Capture the cell that displays the provided text and extract its (X, Y) central coordinate. 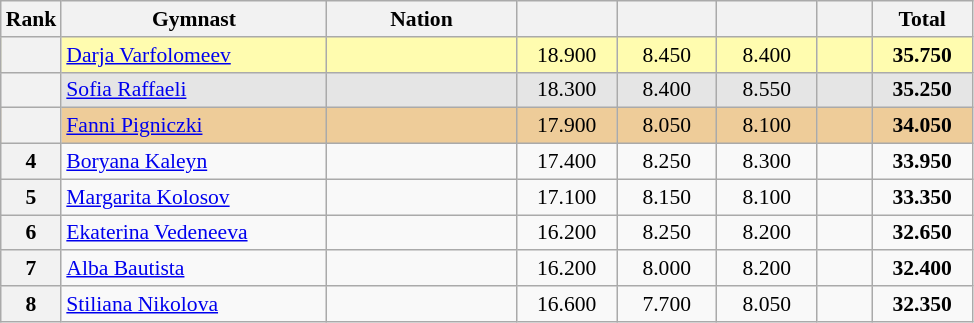
Ekaterina Vedeneeva (194, 233)
17.400 (567, 162)
8.300 (767, 162)
33.350 (922, 197)
5 (32, 197)
Margarita Kolosov (194, 197)
8.550 (767, 90)
34.050 (922, 126)
6 (32, 233)
8.150 (667, 197)
17.100 (567, 197)
Fanni Pigniczki (194, 126)
8.000 (667, 269)
4 (32, 162)
35.250 (922, 90)
18.300 (567, 90)
Nation (421, 19)
8 (32, 304)
Boryana Kaleyn (194, 162)
Rank (32, 19)
Gymnast (194, 19)
35.750 (922, 55)
32.400 (922, 269)
17.900 (567, 126)
32.650 (922, 233)
18.900 (567, 55)
Total (922, 19)
8.450 (667, 55)
7 (32, 269)
32.350 (922, 304)
Alba Bautista (194, 269)
16.600 (567, 304)
Darja Varfolomeev (194, 55)
7.700 (667, 304)
Stiliana Nikolova (194, 304)
Sofia Raffaeli (194, 90)
33.950 (922, 162)
